Provide the (X, Y) coordinate of the cell's center where the given text is located.  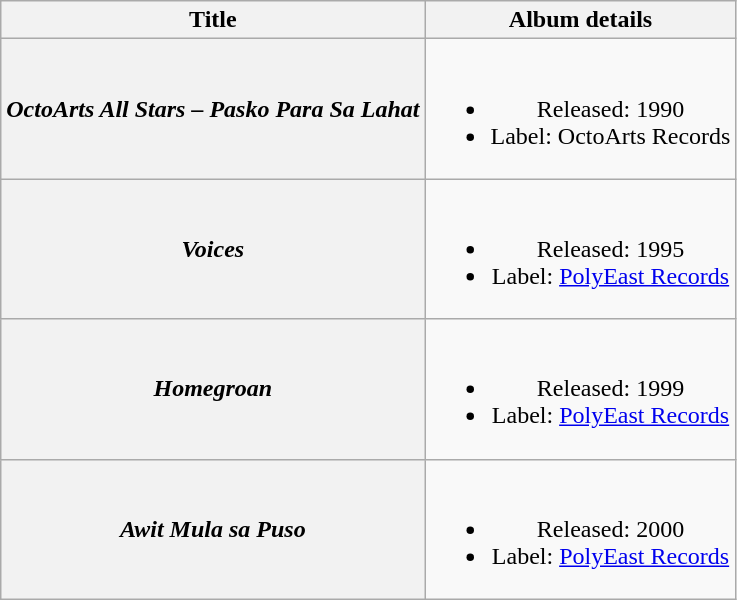
Released: 1990Label: OctoArts Records (580, 109)
OctoArts All Stars – Pasko Para Sa Lahat (213, 109)
Released: 1999Label: PolyEast Records (580, 389)
Released: 1995Label: PolyEast Records (580, 249)
Title (213, 20)
Voices (213, 249)
Album details (580, 20)
Released: 2000Label: PolyEast Records (580, 529)
Awit Mula sa Puso (213, 529)
Homegroan (213, 389)
